Provide the [X, Y] coordinate of the cell's center where the given text is located.  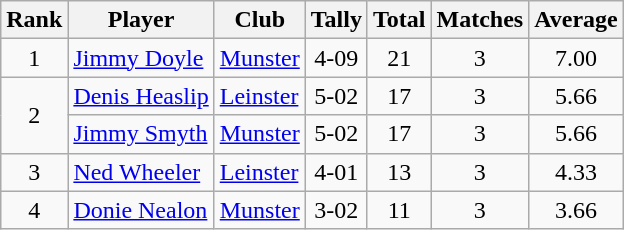
11 [399, 210]
Jimmy Smyth [141, 134]
Matches [480, 20]
2 [34, 115]
1 [34, 58]
13 [399, 172]
4-09 [336, 58]
Ned Wheeler [141, 172]
Donie Nealon [141, 210]
4.33 [576, 172]
21 [399, 58]
Jimmy Doyle [141, 58]
3.66 [576, 210]
3-02 [336, 210]
Club [260, 20]
4-01 [336, 172]
Rank [34, 20]
Denis Heaslip [141, 96]
7.00 [576, 58]
Total [399, 20]
4 [34, 210]
Tally [336, 20]
Player [141, 20]
Average [576, 20]
